Extract the (x, y) coordinate from the center of the cell holding the provided text.  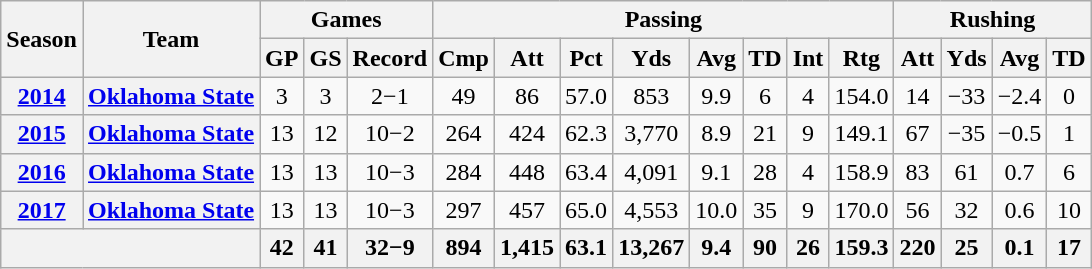
220 (918, 248)
−35 (966, 134)
14 (918, 96)
42 (282, 248)
9.9 (716, 96)
154.0 (862, 96)
61 (966, 172)
853 (652, 96)
21 (765, 134)
0 (1069, 96)
Cmp (464, 58)
2016 (42, 172)
GP (282, 58)
57.0 (586, 96)
67 (918, 134)
457 (526, 210)
−2.4 (1020, 96)
Record (390, 58)
32 (966, 210)
448 (526, 172)
63.1 (586, 248)
1 (1069, 134)
0.6 (1020, 210)
17 (1069, 248)
4,553 (652, 210)
65.0 (586, 210)
297 (464, 210)
424 (526, 134)
25 (966, 248)
4,091 (652, 172)
9.1 (716, 172)
10−2 (390, 134)
158.9 (862, 172)
Rtg (862, 58)
90 (765, 248)
62.3 (586, 134)
2017 (42, 210)
Games (346, 20)
10 (1069, 210)
Season (42, 39)
32−9 (390, 248)
894 (464, 248)
284 (464, 172)
Passing (664, 20)
1,415 (526, 248)
3,770 (652, 134)
Team (170, 39)
2014 (42, 96)
26 (808, 248)
−0.5 (1020, 134)
9.4 (716, 248)
−33 (966, 96)
159.3 (862, 248)
0.7 (1020, 172)
35 (765, 210)
149.1 (862, 134)
49 (464, 96)
Int (808, 58)
Rushing (992, 20)
2−1 (390, 96)
10.0 (716, 210)
86 (526, 96)
56 (918, 210)
GS (326, 58)
170.0 (862, 210)
41 (326, 248)
83 (918, 172)
8.9 (716, 134)
28 (765, 172)
12 (326, 134)
2015 (42, 134)
13,267 (652, 248)
264 (464, 134)
63.4 (586, 172)
0.1 (1020, 248)
Pct (586, 58)
